Identify which cell holds the provided text, then report its (x, y) central coordinate. 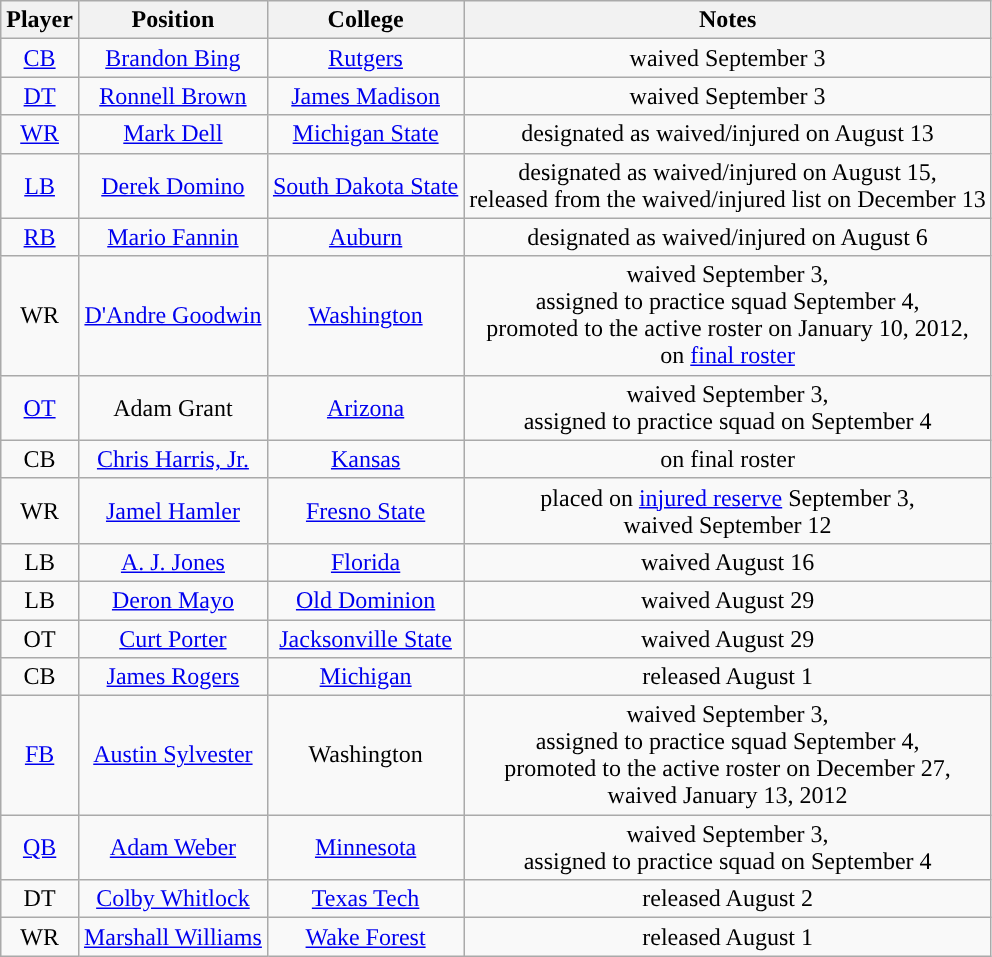
Arizona (365, 408)
Brandon Bing (172, 58)
released August 2 (728, 899)
Minnesota (365, 848)
QB (40, 848)
Michigan State (365, 134)
Kansas (365, 459)
Adam Grant (172, 408)
Colby Whitlock (172, 899)
James Rogers (172, 677)
Chris Harris, Jr. (172, 459)
Player (40, 20)
College (365, 20)
Adam Weber (172, 848)
Mario Fannin (172, 237)
Jamel Hamler (172, 510)
on final roster (728, 459)
RB (40, 237)
Ronnell Brown (172, 96)
FB (40, 756)
Old Dominion (365, 600)
Fresno State (365, 510)
Marshall Williams (172, 937)
placed on injured reserve September 3,waived September 12 (728, 510)
Texas Tech (365, 899)
waived August 16 (728, 562)
waived September 3,assigned to practice squad September 4,promoted to the active roster on January 10, 2012,on final roster (728, 316)
waived September 3,assigned to practice squad September 4,promoted to the active roster on December 27,waived January 13, 2012 (728, 756)
Curt Porter (172, 639)
Florida (365, 562)
Auburn (365, 237)
South Dakota State (365, 186)
Derek Domino (172, 186)
Jacksonville State (365, 639)
Position (172, 20)
Rutgers (365, 58)
designated as waived/injured on August 15,released from the waived/injured list on December 13 (728, 186)
Mark Dell (172, 134)
Notes (728, 20)
D'Andre Goodwin (172, 316)
designated as waived/injured on August 13 (728, 134)
designated as waived/injured on August 6 (728, 237)
Wake Forest (365, 937)
Deron Mayo (172, 600)
Austin Sylvester (172, 756)
A. J. Jones (172, 562)
James Madison (365, 96)
Michigan (365, 677)
